For the text-containing cell, return its midpoint in (x, y) coordinate format. 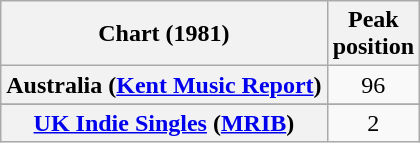
Australia (Kent Music Report) (164, 85)
96 (373, 85)
Peakposition (373, 34)
Chart (1981) (164, 34)
UK Indie Singles (MRIB) (164, 123)
2 (373, 123)
